Pinpoint the cell where the given text exists, returning its [X, Y] midpoint coordinate. 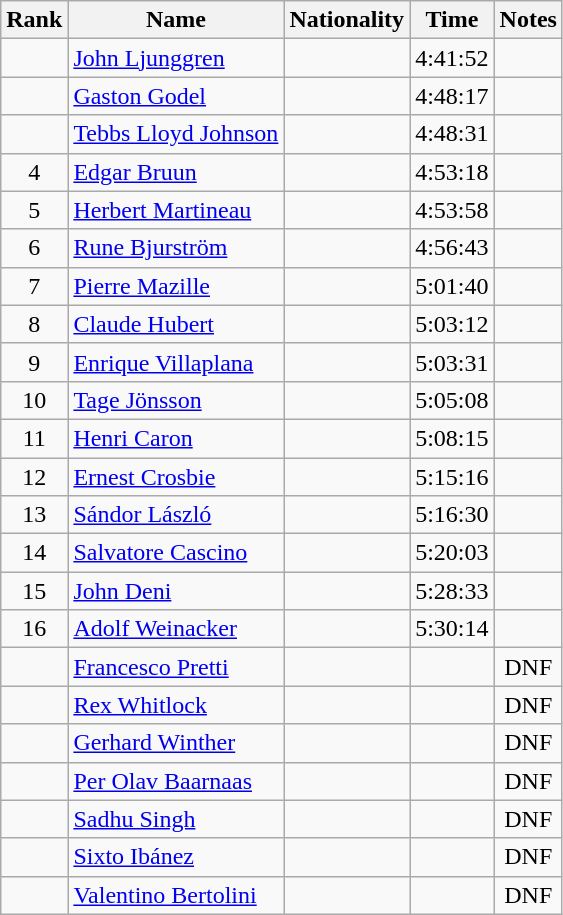
5:15:16 [452, 477]
8 [34, 324]
5 [34, 210]
Nationality [347, 20]
Time [452, 20]
Ernest Crosbie [176, 477]
Gaston Godel [176, 96]
4:48:17 [452, 96]
4:53:18 [452, 172]
Rank [34, 20]
15 [34, 591]
5:05:08 [452, 400]
4:48:31 [452, 134]
Sixto Ibánez [176, 857]
4:41:52 [452, 58]
Tebbs Lloyd Johnson [176, 134]
Henri Caron [176, 438]
Rune Bjurström [176, 248]
Per Olav Baarnaas [176, 781]
5:30:14 [452, 629]
Gerhard Winther [176, 743]
John Ljunggren [176, 58]
16 [34, 629]
11 [34, 438]
Adolf Weinacker [176, 629]
9 [34, 362]
Salvatore Cascino [176, 553]
Enrique Villaplana [176, 362]
Tage Jönsson [176, 400]
Valentino Bertolini [176, 895]
5:01:40 [452, 286]
7 [34, 286]
Sándor László [176, 515]
Claude Hubert [176, 324]
Name [176, 20]
4:56:43 [452, 248]
Notes [528, 20]
12 [34, 477]
5:16:30 [452, 515]
5:20:03 [452, 553]
Rex Whitlock [176, 705]
Francesco Pretti [176, 667]
5:28:33 [452, 591]
Sadhu Singh [176, 819]
Edgar Bruun [176, 172]
13 [34, 515]
5:08:15 [452, 438]
14 [34, 553]
4:53:58 [452, 210]
6 [34, 248]
5:03:31 [452, 362]
Herbert Martineau [176, 210]
10 [34, 400]
John Deni [176, 591]
Pierre Mazille [176, 286]
5:03:12 [452, 324]
4 [34, 172]
